Detect which cell encompasses the target text, then output its [X, Y] center coordinate. 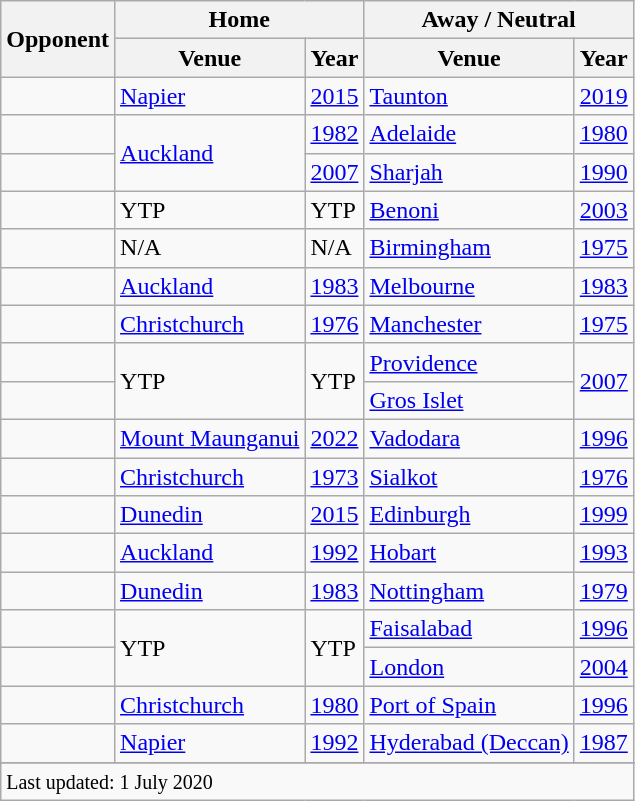
1987 [604, 743]
1990 [604, 172]
1982 [334, 134]
Adelaide [469, 134]
Port of Spain [469, 705]
Taunton [469, 96]
Mount Maunganui [210, 438]
Hyderabad (Deccan) [469, 743]
Manchester [469, 324]
Away / Neutral [498, 20]
2003 [604, 210]
Providence [469, 362]
Sharjah [469, 172]
Opponent [58, 39]
1979 [604, 591]
Faisalabad [469, 629]
Melbourne [469, 286]
2004 [604, 667]
Gros Islet [469, 400]
Sialkot [469, 477]
Hobart [469, 553]
Home [240, 20]
Vadodara [469, 438]
London [469, 667]
1999 [604, 515]
Nottingham [469, 591]
Benoni [469, 210]
2022 [334, 438]
1973 [334, 477]
Edinburgh [469, 515]
2019 [604, 96]
Last updated: 1 July 2020 [318, 781]
1993 [604, 553]
Birmingham [469, 248]
